Return the [x, y] coordinate for the center point of the cell that contains the specified text.  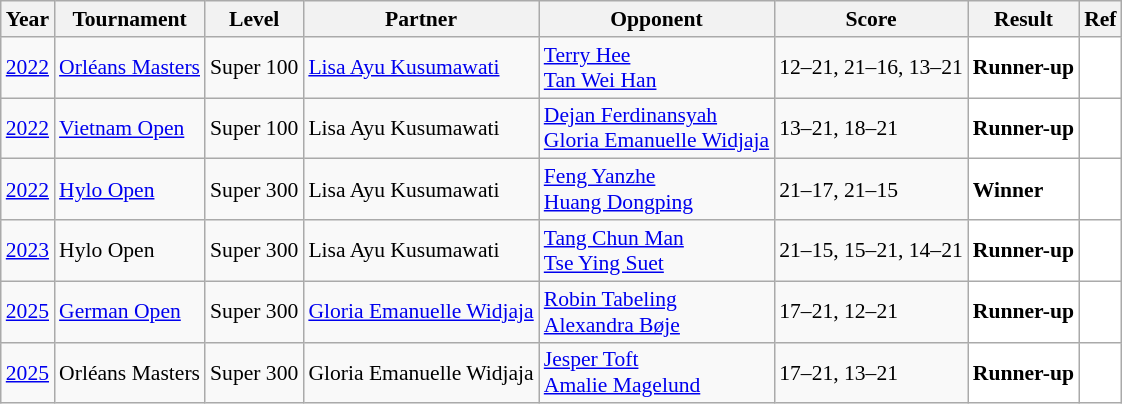
Terry Hee Tan Wei Han [656, 68]
17–21, 12–21 [871, 312]
17–21, 13–21 [871, 372]
Vietnam Open [130, 128]
Tournament [130, 19]
German Open [130, 312]
Dejan Ferdinansyah Gloria Emanuelle Widjaja [656, 128]
Partner [420, 19]
13–21, 18–21 [871, 128]
2023 [28, 250]
Winner [1024, 190]
Result [1024, 19]
Year [28, 19]
Jesper Toft Amalie Magelund [656, 372]
21–15, 15–21, 14–21 [871, 250]
21–17, 21–15 [871, 190]
Tang Chun Man Tse Ying Suet [656, 250]
Level [254, 19]
Robin Tabeling Alexandra Bøje [656, 312]
Score [871, 19]
Ref [1100, 19]
Feng Yanzhe Huang Dongping [656, 190]
12–21, 21–16, 13–21 [871, 68]
Opponent [656, 19]
